For the text-containing cell, return its midpoint in (x, y) coordinate format. 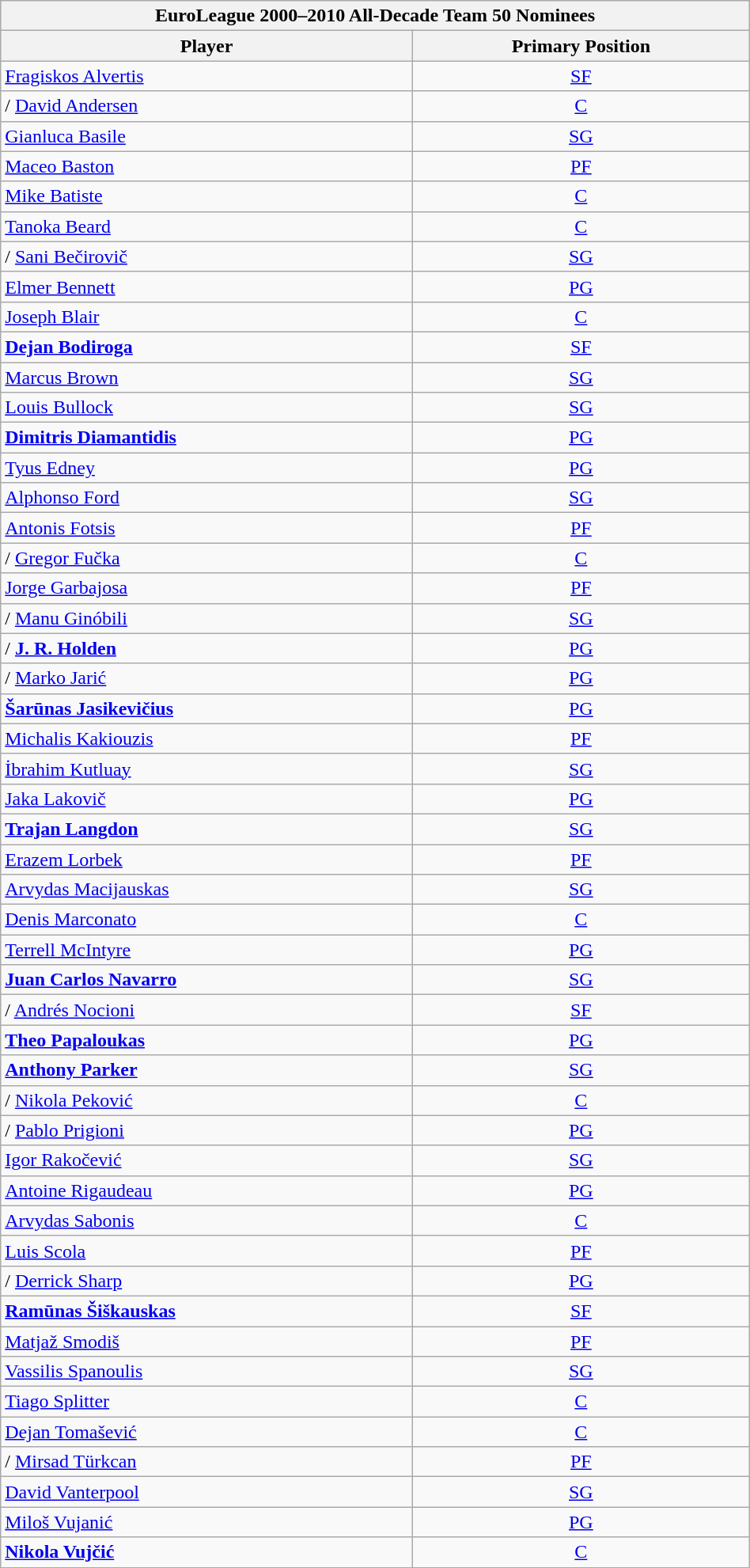
Antonis Fotsis (207, 528)
Terrell McIntyre (207, 950)
İbrahim Kutluay (207, 769)
Trajan Langdon (207, 829)
Tanoka Beard (207, 226)
/ J. R. Holden (207, 648)
/ Mirsad Türkcan (207, 1462)
/ Marko Jarić (207, 678)
Dejan Bodiroga (207, 347)
Erazem Lorbek (207, 859)
Jaka Lakovič (207, 799)
Mike Batiste (207, 196)
EuroLeague 2000–2010 All-Decade Team 50 Nominees (375, 16)
/ Pablo Prigioni (207, 1130)
Arvydas Sabonis (207, 1221)
Matjaž Smodiš (207, 1342)
Dejan Tomašević (207, 1432)
Marcus Brown (207, 378)
/ David Andersen (207, 106)
Alphonso Ford (207, 498)
Antoine Rigaudeau (207, 1190)
/ Gregor Fučka (207, 558)
Denis Marconato (207, 920)
/ Sani Bečirovič (207, 256)
Gianluca Basile (207, 136)
Elmer Bennett (207, 287)
Luis Scola (207, 1251)
Michalis Kakiouzis (207, 738)
/ Nikola Peković (207, 1100)
Juan Carlos Navarro (207, 980)
Šarūnas Jasikevičius (207, 708)
Ramūnas Šiškauskas (207, 1311)
Miloš Vujanić (207, 1522)
Arvydas Macijauskas (207, 890)
Dimitris Diamantidis (207, 438)
David Vanterpool (207, 1492)
Player (207, 46)
Louis Bullock (207, 408)
/ Manu Ginóbili (207, 618)
Tiago Splitter (207, 1402)
/ Andrés Nocioni (207, 1010)
Tyus Edney (207, 468)
Maceo Baston (207, 166)
Fragiskos Alvertis (207, 76)
Vassilis Spanoulis (207, 1372)
Theo Papaloukas (207, 1040)
Anthony Parker (207, 1070)
Jorge Garbajosa (207, 588)
/ Derrick Sharp (207, 1281)
Nikola Vujčić (207, 1552)
Igor Rakočević (207, 1160)
Joseph Blair (207, 317)
Primary Position (581, 46)
